Find where the given text appears and provide that cell's center as [X, Y] coordinate. 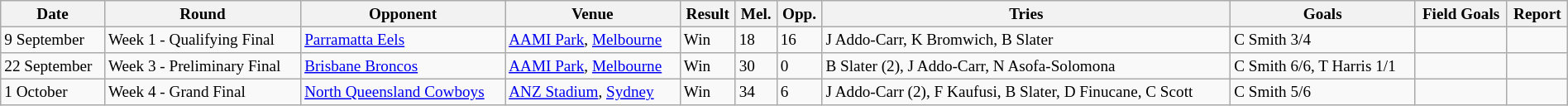
34 [756, 92]
Report [1537, 14]
ANZ Stadium, Sydney [593, 92]
Field Goals [1461, 14]
Date [53, 14]
Goals [1323, 14]
6 [799, 92]
Parramatta Eels [404, 40]
J Addo-Carr, K Bromwich, B Slater [1026, 40]
9 September [53, 40]
16 [799, 40]
Venue [593, 14]
Brisbane Broncos [404, 66]
North Queensland Cowboys [404, 92]
1 October [53, 92]
30 [756, 66]
C Smith 6/6, T Harris 1/1 [1323, 66]
22 September [53, 66]
B Slater (2), J Addo-Carr, N Asofa-Solomona [1026, 66]
Opponent [404, 14]
Mel. [756, 14]
Opp. [799, 14]
C Smith 3/4 [1323, 40]
Week 1 - Qualifying Final [202, 40]
0 [799, 66]
Result [708, 14]
C Smith 5/6 [1323, 92]
J Addo-Carr (2), F Kaufusi, B Slater, D Finucane, C Scott [1026, 92]
Tries [1026, 14]
18 [756, 40]
Round [202, 14]
Week 4 - Grand Final [202, 92]
Week 3 - Preliminary Final [202, 66]
